Provide the [X, Y] coordinate of the cell's center where the given text is located.  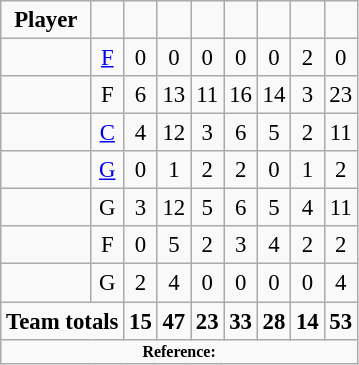
13 [174, 95]
47 [174, 321]
53 [340, 321]
33 [240, 321]
Reference: [180, 351]
Team totals [62, 321]
16 [240, 95]
15 [140, 321]
C [108, 133]
28 [274, 321]
Player [46, 20]
